Pinpoint the cell where the given text exists, returning its [x, y] midpoint coordinate. 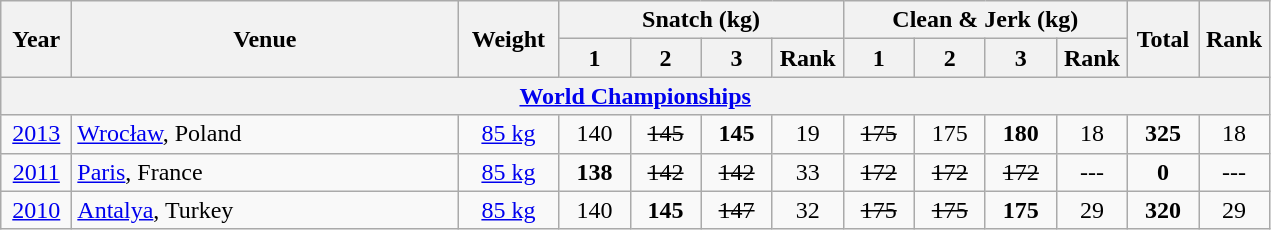
325 [1162, 134]
32 [808, 210]
Antalya, Turkey [265, 210]
World Championships [636, 96]
Total [1162, 39]
0 [1162, 172]
Snatch (kg) [701, 20]
320 [1162, 210]
138 [594, 172]
180 [1020, 134]
2010 [36, 210]
Paris, France [265, 172]
147 [736, 210]
Year [36, 39]
Weight [508, 39]
Venue [265, 39]
Clean & Jerk (kg) [985, 20]
2013 [36, 134]
Wrocław, Poland [265, 134]
2011 [36, 172]
19 [808, 134]
33 [808, 172]
